Return the [X, Y] coordinate for the center point of the cell that contains the specified text.  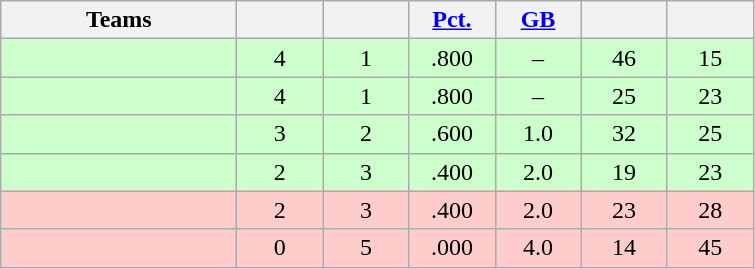
.600 [452, 134]
Pct. [452, 20]
0 [280, 248]
GB [538, 20]
46 [624, 58]
28 [710, 210]
19 [624, 172]
15 [710, 58]
45 [710, 248]
1.0 [538, 134]
32 [624, 134]
5 [366, 248]
14 [624, 248]
.000 [452, 248]
Teams [119, 20]
4.0 [538, 248]
